Extract the (x, y) coordinate from the center of the cell holding the provided text.  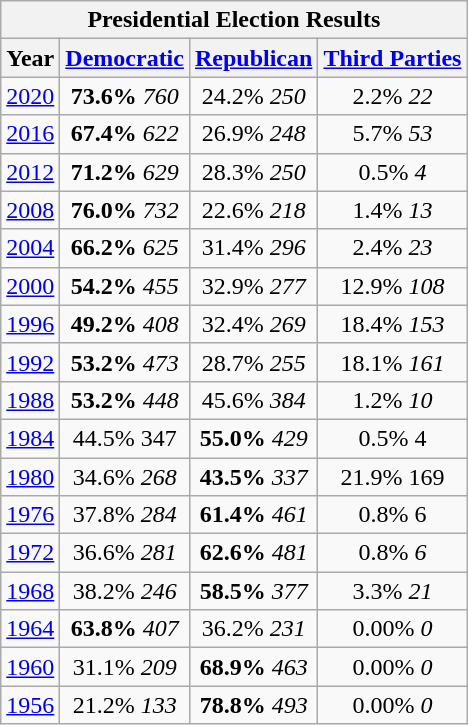
1992 (30, 362)
78.8% 493 (253, 705)
18.4% 153 (392, 324)
43.5% 337 (253, 477)
73.6% 760 (125, 96)
Democratic (125, 58)
32.9% 277 (253, 286)
24.2% 250 (253, 96)
Third Parties (392, 58)
18.1% 161 (392, 362)
1960 (30, 667)
2.4% 23 (392, 248)
1968 (30, 591)
Republican (253, 58)
68.9% 463 (253, 667)
49.2% 408 (125, 324)
2000 (30, 286)
38.2% 246 (125, 591)
2020 (30, 96)
1988 (30, 400)
76.0% 732 (125, 210)
2012 (30, 172)
21.9% 169 (392, 477)
54.2% 455 (125, 286)
63.8% 407 (125, 629)
36.6% 281 (125, 553)
1980 (30, 477)
1972 (30, 553)
55.0% 429 (253, 438)
66.2% 625 (125, 248)
67.4% 622 (125, 134)
Presidential Election Results (234, 20)
1984 (30, 438)
28.7% 255 (253, 362)
31.1% 209 (125, 667)
32.4% 269 (253, 324)
Year (30, 58)
44.5% 347 (125, 438)
22.6% 218 (253, 210)
26.9% 248 (253, 134)
61.4% 461 (253, 515)
31.4% 296 (253, 248)
1996 (30, 324)
53.2% 448 (125, 400)
34.6% 268 (125, 477)
1964 (30, 629)
1976 (30, 515)
1.4% 13 (392, 210)
3.3% 21 (392, 591)
1.2% 10 (392, 400)
2008 (30, 210)
21.2% 133 (125, 705)
2016 (30, 134)
12.9% 108 (392, 286)
1956 (30, 705)
28.3% 250 (253, 172)
45.6% 384 (253, 400)
5.7% 53 (392, 134)
62.6% 481 (253, 553)
58.5% 377 (253, 591)
53.2% 473 (125, 362)
2004 (30, 248)
37.8% 284 (125, 515)
36.2% 231 (253, 629)
71.2% 629 (125, 172)
2.2% 22 (392, 96)
